Search for the cell housing the specified text and yield its [x, y] center coordinate. 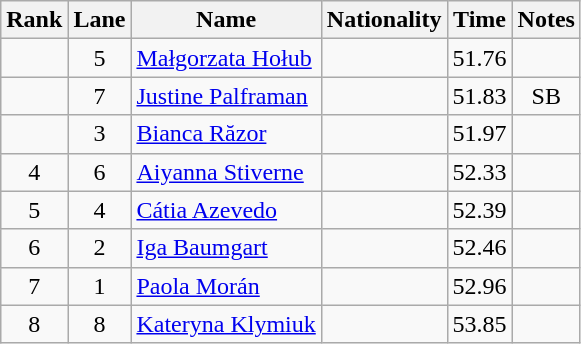
51.76 [480, 58]
Name [226, 20]
53.85 [480, 324]
52.39 [480, 210]
52.96 [480, 286]
Bianca Răzor [226, 134]
3 [100, 134]
Iga Baumgart [226, 248]
Kateryna Klymiuk [226, 324]
Małgorzata Hołub [226, 58]
Justine Palframan [226, 96]
51.83 [480, 96]
Aiyanna Stiverne [226, 172]
Time [480, 20]
Notes [546, 20]
Nationality [384, 20]
51.97 [480, 134]
SB [546, 96]
Rank [34, 20]
52.33 [480, 172]
2 [100, 248]
Cátia Azevedo [226, 210]
1 [100, 286]
Paola Morán [226, 286]
52.46 [480, 248]
Lane [100, 20]
